Capture the cell that displays the provided text and extract its [x, y] central coordinate. 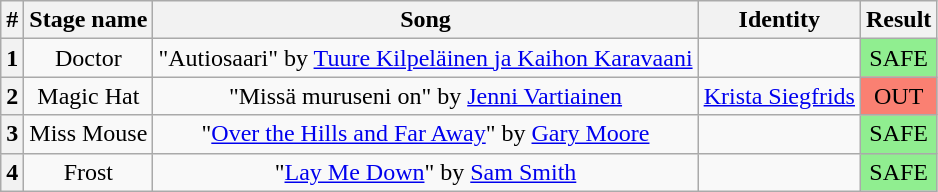
Miss Mouse [88, 134]
"Autiosaari" by Tuure Kilpeläinen ja Kaihon Karavaani [426, 58]
OUT [898, 96]
Song [426, 20]
Doctor [88, 58]
4 [12, 172]
1 [12, 58]
Frost [88, 172]
2 [12, 96]
"Lay Me Down" by Sam Smith [426, 172]
Identity [779, 20]
Stage name [88, 20]
"Missä muruseni on" by Jenni Vartiainen [426, 96]
Magic Hat [88, 96]
# [12, 20]
3 [12, 134]
Krista Siegfrids [779, 96]
Result [898, 20]
"Over the Hills and Far Away" by Gary Moore [426, 134]
